Search for the cell housing the specified text and yield its (X, Y) center coordinate. 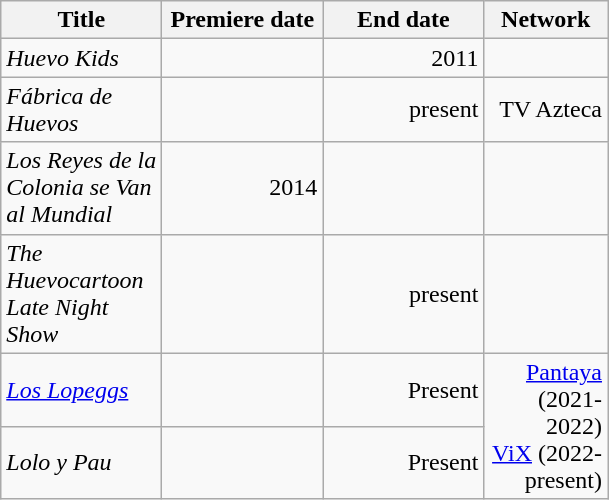
2011 (404, 58)
Huevo Kids (82, 58)
Fábrica de Huevos (82, 110)
Lolo y Pau (82, 462)
Premiere date (242, 20)
TV Azteca (546, 110)
Pantaya (2021-2022)ViX (2022-present) (546, 426)
The Huevocartoon Late Night Show (82, 294)
Los Reyes de la Colonia se Van al Mundial (82, 188)
Los Lopeggs (82, 390)
2014 (242, 188)
End date (404, 20)
Title (82, 20)
Network (546, 20)
